Return [X, Y] of the center of cell containing provided text 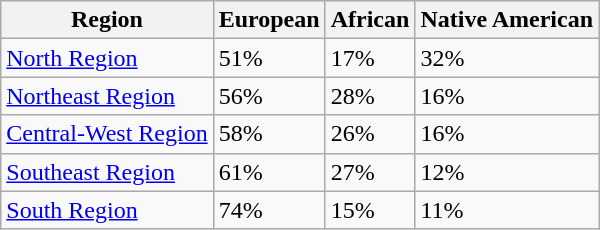
South Region [107, 210]
North Region [107, 58]
15% [370, 210]
12% [507, 172]
Central-West Region [107, 134]
Northeast Region [107, 96]
61% [269, 172]
African [370, 20]
27% [370, 172]
Native American [507, 20]
58% [269, 134]
European [269, 20]
51% [269, 58]
Southeast Region [107, 172]
11% [507, 210]
74% [269, 210]
Region [107, 20]
17% [370, 58]
26% [370, 134]
56% [269, 96]
28% [370, 96]
32% [507, 58]
